Pinpoint the cell where the given text exists, returning its [X, Y] midpoint coordinate. 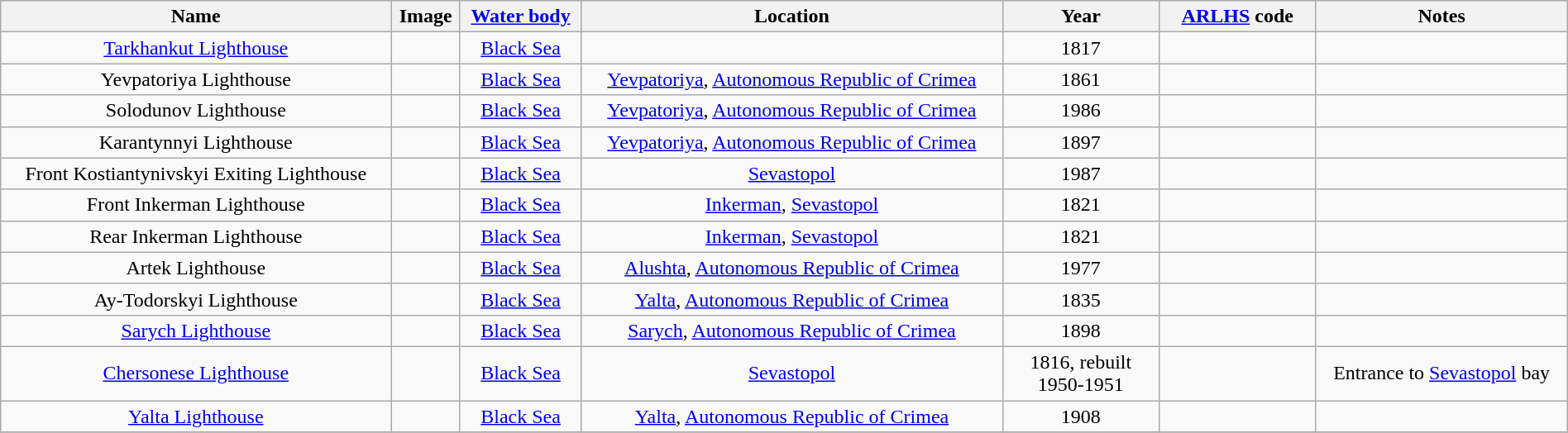
Artek Lighthouse [196, 268]
Sarych Lighthouse [196, 331]
Alushta, Autonomous Republic of Crimea [792, 268]
Ay-Todorskyi Lighthouse [196, 299]
Solodunov Lighthouse [196, 111]
Front Kostiantynivskyi Exiting Lighthouse [196, 174]
ARLHS code [1237, 17]
1977 [1080, 268]
Front Inkerman Lighthouse [196, 205]
Water body [520, 17]
Tarkhankut Lighthouse [196, 48]
Karantynnyi Lighthouse [196, 142]
Image [426, 17]
1987 [1080, 174]
1908 [1080, 416]
Yevpatoriya Lighthouse [196, 79]
1898 [1080, 331]
Location [792, 17]
Yalta Lighthouse [196, 416]
1897 [1080, 142]
1861 [1080, 79]
Name [196, 17]
Sarych, Autonomous Republic of Crimea [792, 331]
Chersonese Lighthouse [196, 374]
Entrance to Sevastopol bay [1441, 374]
1817 [1080, 48]
Rear Inkerman Lighthouse [196, 236]
1835 [1080, 299]
1816, rebuilt 1950-1951 [1080, 374]
Year [1080, 17]
Notes [1441, 17]
1986 [1080, 111]
